Identify which cell holds the provided text, then report its [X, Y] central coordinate. 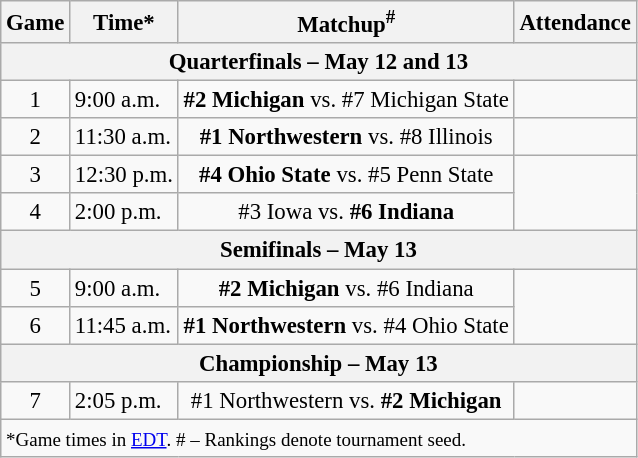
3 [36, 175]
Time* [124, 22]
#2 Michigan vs. #7 Michigan State [346, 100]
#1 Northwestern vs. #4 Ohio State [346, 325]
#4 Ohio State vs. #5 Penn State [346, 175]
12:30 p.m. [124, 175]
Attendance [575, 22]
11:30 a.m. [124, 137]
*Game times in EDT. # – Rankings denote tournament seed. [318, 438]
11:45 a.m. [124, 325]
5 [36, 288]
Quarterfinals – May 12 and 13 [318, 62]
6 [36, 325]
#2 Michigan vs. #6 Indiana [346, 288]
Semifinals – May 13 [318, 250]
7 [36, 400]
2 [36, 137]
Game [36, 22]
#1 Northwestern vs. #2 Michigan [346, 400]
#3 Iowa vs. #6 Indiana [346, 213]
2:05 p.m. [124, 400]
4 [36, 213]
2:00 p.m. [124, 213]
Championship – May 13 [318, 363]
1 [36, 100]
#1 Northwestern vs. #8 Illinois [346, 137]
Matchup# [346, 22]
